Detect which cell encompasses the target text, then output its [x, y] center coordinate. 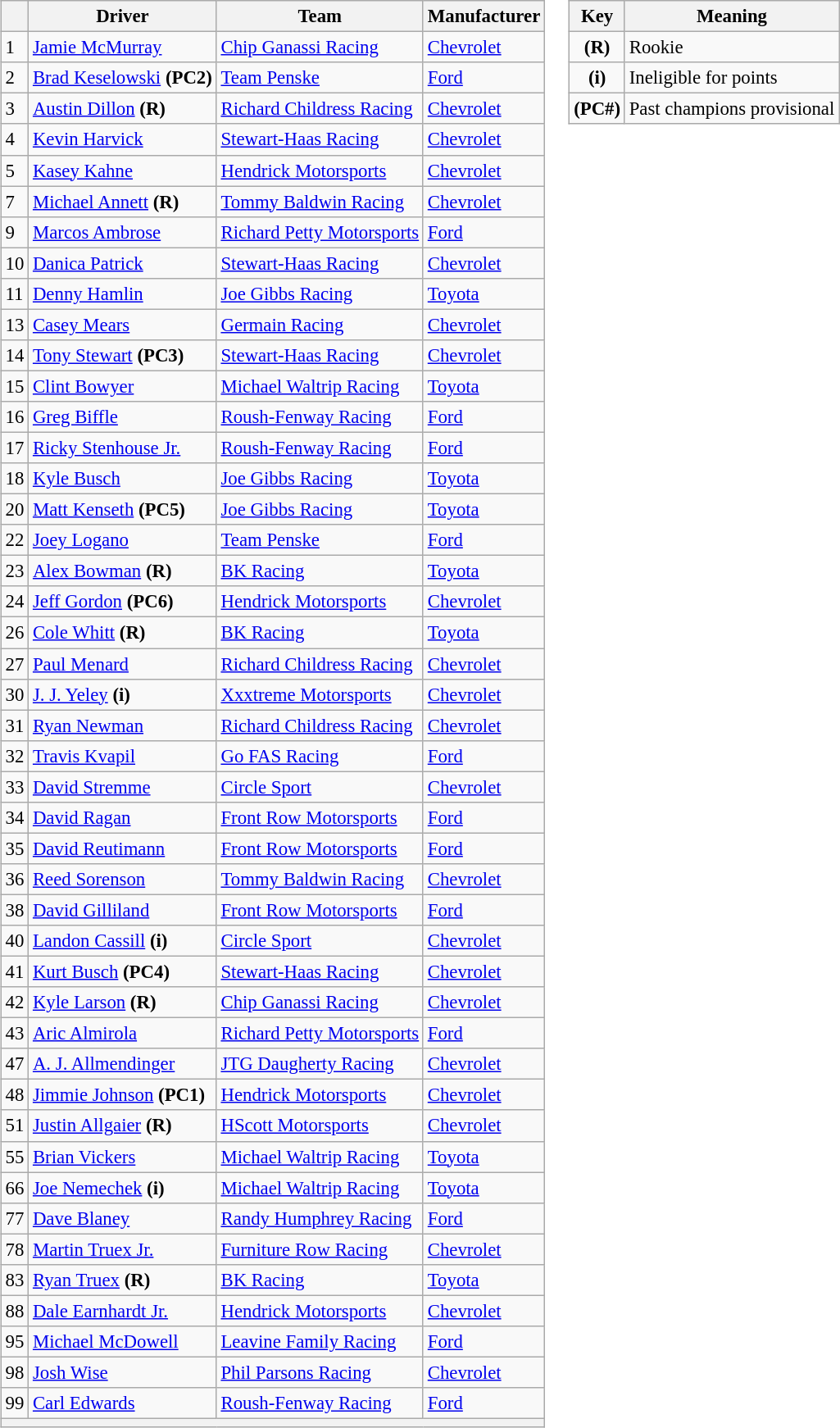
Matt Kenseth (PC5) [123, 510]
14 [15, 356]
88 [15, 1311]
2 [15, 78]
(R) [597, 48]
Leavine Family Racing [320, 1342]
38 [15, 910]
Joe Nemechek (i) [123, 1188]
Martin Truex Jr. [123, 1249]
36 [15, 880]
Past champions provisional [731, 109]
Josh Wise [123, 1372]
(PC#) [597, 109]
Jimmie Johnson (PC1) [123, 1095]
27 [15, 663]
Justin Allgaier (R) [123, 1126]
15 [15, 386]
Travis Kvapil [123, 756]
HScott Motorsports [320, 1126]
Dale Earnhardt Jr. [123, 1311]
Brad Keselowski (PC2) [123, 78]
Team [320, 16]
Joey Logano [123, 540]
42 [15, 1003]
18 [15, 479]
J. J. Yeley (i) [123, 694]
Paul Menard [123, 663]
11 [15, 293]
40 [15, 941]
23 [15, 571]
Go FAS Racing [320, 756]
22 [15, 540]
Ryan Newman [123, 725]
Ryan Truex (R) [123, 1280]
1 [15, 48]
Phil Parsons Racing [320, 1372]
47 [15, 1064]
41 [15, 971]
32 [15, 756]
Michael McDowell [123, 1342]
Casey Mears [123, 325]
Brian Vickers [123, 1157]
JTG Daugherty Racing [320, 1064]
Kevin Harvick [123, 139]
30 [15, 694]
95 [15, 1342]
9 [15, 232]
Kurt Busch (PC4) [123, 971]
Manufacturer [484, 16]
Kyle Larson (R) [123, 1003]
David Ragan [123, 817]
Driver [123, 16]
Kyle Busch [123, 479]
78 [15, 1249]
31 [15, 725]
Michael Annett (R) [123, 202]
David Reutimann [123, 848]
99 [15, 1403]
33 [15, 787]
Rookie [731, 48]
Dave Blaney [123, 1218]
Denny Hamlin [123, 293]
66 [15, 1188]
Randy Humphrey Racing [320, 1218]
55 [15, 1157]
98 [15, 1372]
Clint Bowyer [123, 386]
Key [597, 16]
Alex Bowman (R) [123, 571]
35 [15, 848]
Danica Patrick [123, 263]
7 [15, 202]
24 [15, 602]
Furniture Row Racing [320, 1249]
Cole Whitt (R) [123, 633]
4 [15, 139]
Jamie McMurray [123, 48]
Meaning [731, 16]
A. J. Allmendinger [123, 1064]
10 [15, 263]
Kasey Kahne [123, 171]
Greg Biffle [123, 417]
Reed Sorenson [123, 880]
Germain Racing [320, 325]
16 [15, 417]
Jeff Gordon (PC6) [123, 602]
17 [15, 448]
Landon Cassill (i) [123, 941]
Tony Stewart (PC3) [123, 356]
Marcos Ambrose [123, 232]
77 [15, 1218]
(i) [597, 78]
David Gilliland [123, 910]
Xxxtreme Motorsports [320, 694]
Ineligible for points [731, 78]
43 [15, 1034]
David Stremme [123, 787]
34 [15, 817]
48 [15, 1095]
Carl Edwards [123, 1403]
20 [15, 510]
13 [15, 325]
51 [15, 1126]
Austin Dillon (R) [123, 109]
26 [15, 633]
83 [15, 1280]
5 [15, 171]
Ricky Stenhouse Jr. [123, 448]
Aric Almirola [123, 1034]
3 [15, 109]
